Detect which cell encompasses the target text, then output its (x, y) center coordinate. 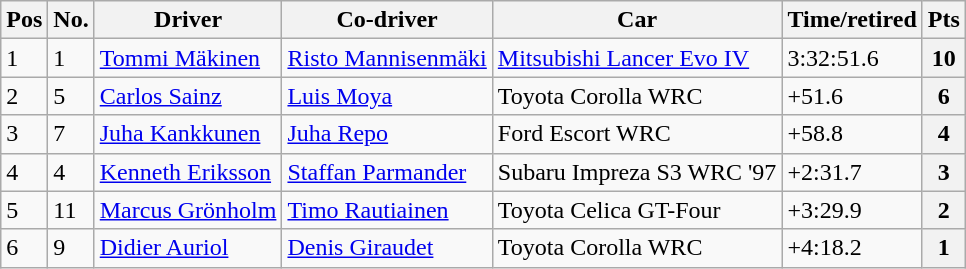
Tommi Mäkinen (188, 58)
Driver (188, 20)
Kenneth Eriksson (188, 172)
Luis Moya (387, 96)
Juha Kankkunen (188, 134)
Staffan Parmander (387, 172)
Juha Repo (387, 134)
Timo Rautiainen (387, 210)
7 (71, 134)
Mitsubishi Lancer Evo IV (637, 58)
+51.6 (852, 96)
+4:18.2 (852, 248)
Pts (944, 20)
+2:31.7 (852, 172)
Car (637, 20)
11 (71, 210)
Risto Mannisenmäki (387, 58)
10 (944, 58)
Ford Escort WRC (637, 134)
Carlos Sainz (188, 96)
Pos (24, 20)
Marcus Grönholm (188, 210)
Denis Giraudet (387, 248)
Subaru Impreza S3 WRC '97 (637, 172)
Didier Auriol (188, 248)
Toyota Celica GT-Four (637, 210)
Co-driver (387, 20)
3:32:51.6 (852, 58)
+58.8 (852, 134)
+3:29.9 (852, 210)
No. (71, 20)
9 (71, 248)
Time/retired (852, 20)
